Pinpoint the cell where the given text exists, returning its (x, y) midpoint coordinate. 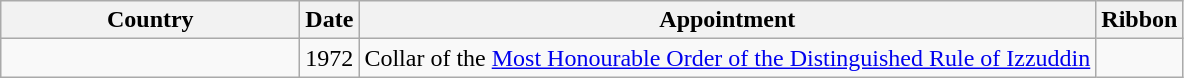
Collar of the Most Honourable Order of the Distinguished Rule of Izzuddin (728, 58)
Appointment (728, 20)
Date (330, 20)
Ribbon (1140, 20)
Country (150, 20)
1972 (330, 58)
